Provide the (x, y) coordinate of the cell's center where the given text is located.  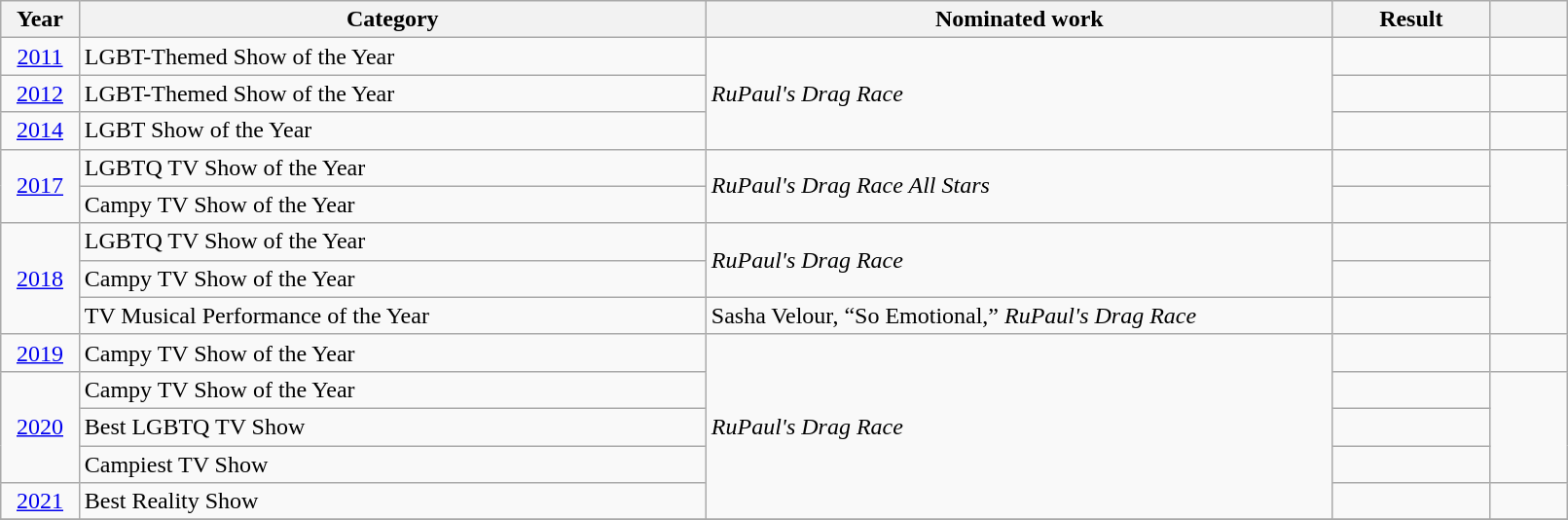
LGBT Show of the Year (392, 130)
TV Musical Performance of the Year (392, 316)
Best LGBTQ TV Show (392, 427)
Best Reality Show (392, 501)
2021 (40, 501)
Result (1411, 19)
2019 (40, 353)
2012 (40, 93)
RuPaul's Drag Race All Stars (1019, 186)
2018 (40, 279)
2011 (40, 56)
Year (40, 19)
Campiest TV Show (392, 464)
Nominated work (1019, 19)
Sasha Velour, “So Emotional,” RuPaul's Drag Race (1019, 316)
Category (392, 19)
2020 (40, 427)
2017 (40, 186)
2014 (40, 130)
